Capture the cell that displays the provided text and extract its [x, y] central coordinate. 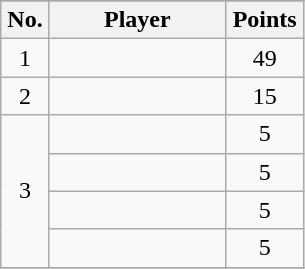
2 [26, 96]
No. [26, 20]
Points [264, 20]
1 [26, 58]
3 [26, 191]
Player [137, 20]
49 [264, 58]
15 [264, 96]
